Determine the (x, y) coordinate at the center of the cell enclosing the given text.  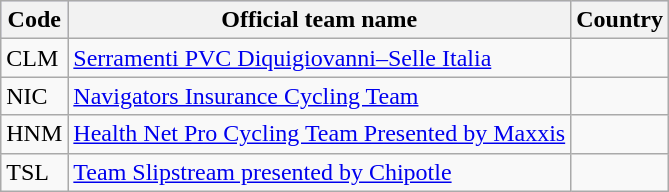
Health Net Pro Cycling Team Presented by Maxxis (320, 134)
HNM (34, 134)
Official team name (320, 20)
Navigators Insurance Cycling Team (320, 96)
Team Slipstream presented by Chipotle (320, 172)
Code (34, 20)
Serramenti PVC Diquigiovanni–Selle Italia (320, 58)
TSL (34, 172)
CLM (34, 58)
Country (620, 20)
NIC (34, 96)
